Determine the [x, y] coordinate at the center of the cell enclosing the given text.  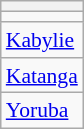
Kabylie [42, 40]
Katanga [42, 75]
Yoruba [42, 111]
